Detect which cell encompasses the target text, then output its (X, Y) center coordinate. 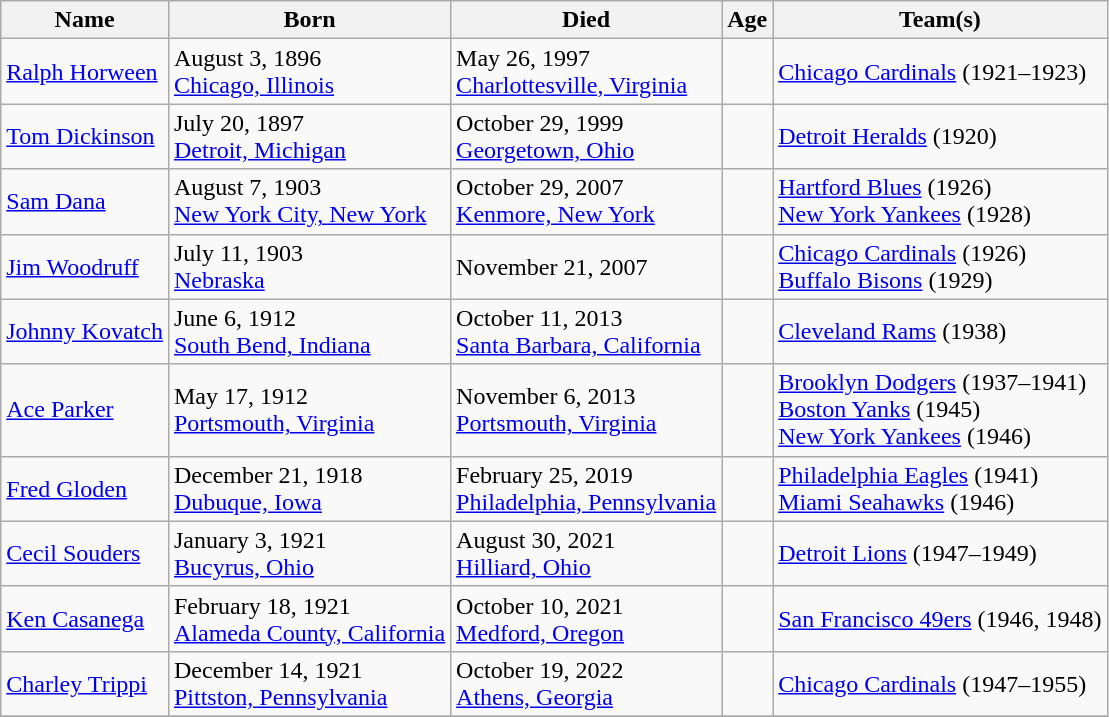
August 30, 2021Hilliard, Ohio (586, 554)
October 11, 2013Santa Barbara, California (586, 332)
Detroit Lions (1947–1949) (940, 554)
Ken Casanega (85, 618)
August 3, 1896Chicago, Illinois (309, 72)
Charley Trippi (85, 684)
December 21, 1918Dubuque, Iowa (309, 488)
Hartford Blues (1926)New York Yankees (1928) (940, 202)
February 18, 1921Alameda County, California (309, 618)
Fred Gloden (85, 488)
Brooklyn Dodgers (1937–1941)Boston Yanks (1945)New York Yankees (1946) (940, 410)
August 7, 1903New York City, New York (309, 202)
Age (748, 20)
Johnny Kovatch (85, 332)
January 3, 1921Bucyrus, Ohio (309, 554)
June 6, 1912South Bend, Indiana (309, 332)
San Francisco 49ers (1946, 1948) (940, 618)
Died (586, 20)
May 17, 1912Portsmouth, Virginia (309, 410)
Ace Parker (85, 410)
Detroit Heralds (1920) (940, 136)
Chicago Cardinals (1947–1955) (940, 684)
Cecil Souders (85, 554)
October 29, 1999Georgetown, Ohio (586, 136)
Chicago Cardinals (1926)Buffalo Bisons (1929) (940, 266)
October 29, 2007Kenmore, New York (586, 202)
July 20, 1897Detroit, Michigan (309, 136)
Tom Dickinson (85, 136)
February 25, 2019Philadelphia, Pennsylvania (586, 488)
October 19, 2022Athens, Georgia (586, 684)
Jim Woodruff (85, 266)
July 11, 1903Nebraska (309, 266)
December 14, 1921Pittston, Pennsylvania (309, 684)
Cleveland Rams (1938) (940, 332)
Ralph Horween (85, 72)
Philadelphia Eagles (1941)Miami Seahawks (1946) (940, 488)
November 6, 2013Portsmouth, Virginia (586, 410)
October 10, 2021Medford, Oregon (586, 618)
Team(s) (940, 20)
Sam Dana (85, 202)
May 26, 1997Charlottesville, Virginia (586, 72)
Chicago Cardinals (1921–1923) (940, 72)
Born (309, 20)
Name (85, 20)
November 21, 2007 (586, 266)
